Determine the [X, Y] coordinate at the center of the cell enclosing the given text.  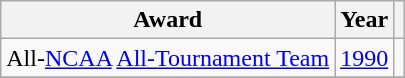
All-NCAA All-Tournament Team [168, 58]
1990 [364, 58]
Year [364, 20]
Award [168, 20]
